From the cell containing the given text, extract its center point as (x, y) coordinate. 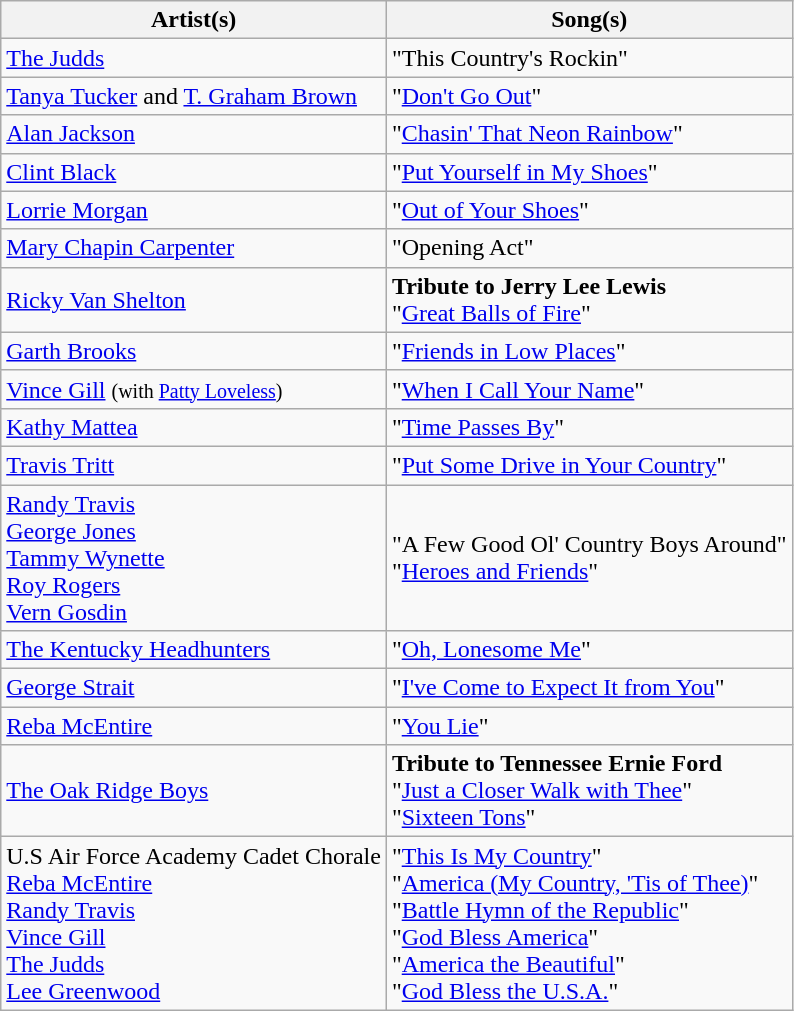
Clint Black (194, 172)
Randy TravisGeorge JonesTammy WynetteRoy RogersVern Gosdin (194, 557)
The Judds (194, 58)
Song(s) (589, 20)
"A Few Good Ol' Country Boys Around""Heroes and Friends" (589, 557)
"This Country's Rockin" (589, 58)
"Put Some Drive in Your Country" (589, 465)
"Friends in Low Places" (589, 351)
"Time Passes By" (589, 427)
Tribute to Jerry Lee Lewis"Great Balls of Fire" (589, 300)
George Strait (194, 688)
"This Is My Country""America (My Country, 'Tis of Thee)""Battle Hymn of the Republic""God Bless America""America the Beautiful""God Bless the U.S.A." (589, 924)
"Chasin' That Neon Rainbow" (589, 134)
Reba McEntire (194, 726)
The Kentucky Headhunters (194, 650)
"You Lie" (589, 726)
Artist(s) (194, 20)
"Out of Your Shoes" (589, 210)
"I've Come to Expect It from You" (589, 688)
Ricky Van Shelton (194, 300)
Kathy Mattea (194, 427)
The Oak Ridge Boys (194, 791)
Travis Tritt (194, 465)
"When I Call Your Name" (589, 389)
Garth Brooks (194, 351)
Lorrie Morgan (194, 210)
Tribute to Tennessee Ernie Ford"Just a Closer Walk with Thee""Sixteen Tons" (589, 791)
"Opening Act" (589, 248)
U.S Air Force Academy Cadet ChoraleReba McEntireRandy TravisVince GillThe JuddsLee Greenwood (194, 924)
"Don't Go Out" (589, 96)
"Oh, Lonesome Me" (589, 650)
"Put Yourself in My Shoes" (589, 172)
Vince Gill (with Patty Loveless) (194, 389)
Tanya Tucker and T. Graham Brown (194, 96)
Alan Jackson (194, 134)
Mary Chapin Carpenter (194, 248)
